Output the (x, y) coordinate of the center of the cell containing the given text.  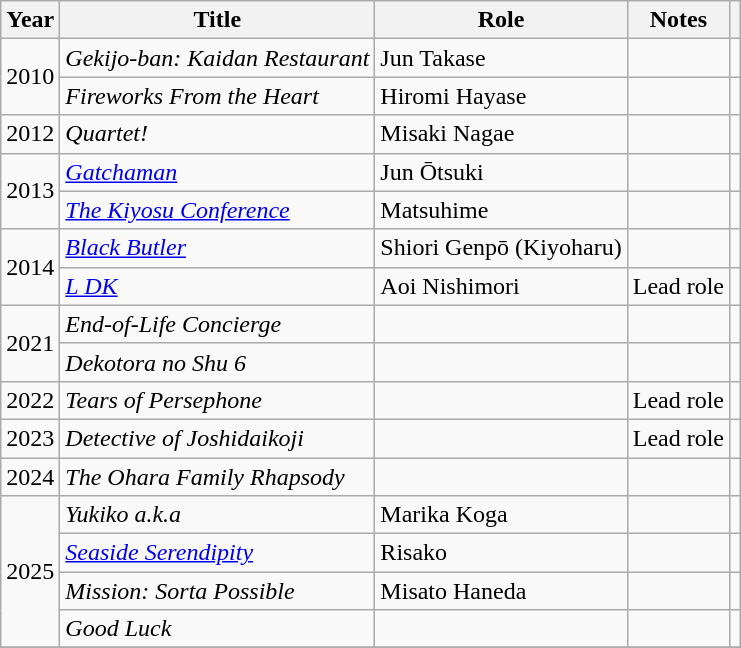
2012 (30, 134)
Tears of Persephone (218, 400)
Misaki Nagae (501, 134)
L DK (218, 286)
Notes (678, 20)
Dekotora no Shu 6 (218, 362)
Fireworks From the Heart (218, 96)
Aoi Nishimori (501, 286)
Marika Koga (501, 515)
The Kiyosu Conference (218, 210)
Gekijo-ban: Kaidan Restaurant (218, 58)
Gatchaman (218, 172)
Misato Haneda (501, 591)
2023 (30, 438)
Detective of Joshidaikoji (218, 438)
Risako (501, 553)
Good Luck (218, 629)
Seaside Serendipity (218, 553)
Jun Takase (501, 58)
2013 (30, 191)
Mission: Sorta Possible (218, 591)
Black Butler (218, 248)
End-of-Life Concierge (218, 324)
2010 (30, 77)
2014 (30, 267)
Matsuhime (501, 210)
The Ohara Family Rhapsody (218, 477)
Jun Ōtsuki (501, 172)
Quartet! (218, 134)
2022 (30, 400)
Role (501, 20)
2021 (30, 343)
2024 (30, 477)
Yukiko a.k.a (218, 515)
Title (218, 20)
2025 (30, 572)
Year (30, 20)
Hiromi Hayase (501, 96)
Shiori Genpō (Kiyoharu) (501, 248)
